Extract the (x, y) coordinate from the center of the cell holding the provided text.  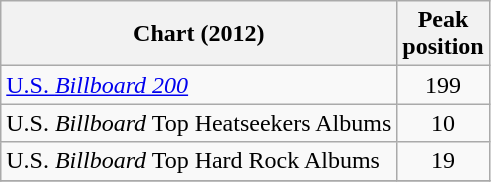
Chart (2012) (199, 34)
U.S. Billboard Top Heatseekers Albums (199, 123)
U.S. Billboard 200 (199, 85)
Peakposition (443, 34)
199 (443, 85)
U.S. Billboard Top Hard Rock Albums (199, 161)
19 (443, 161)
10 (443, 123)
